Provide the (X, Y) coordinate of the cell's center where the given text is located.  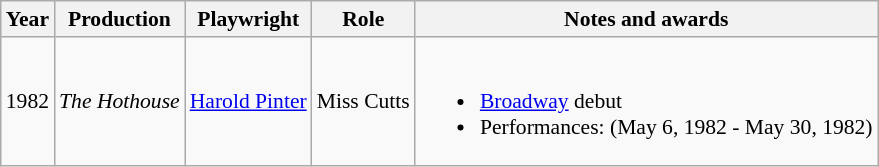
Broadway debutPerformances: (May 6, 1982 - May 30, 1982) (646, 102)
Harold Pinter (248, 102)
Notes and awards (646, 19)
Role (364, 19)
Production (120, 19)
Playwright (248, 19)
Year (28, 19)
Miss Cutts (364, 102)
The Hothouse (120, 102)
1982 (28, 102)
